Provide the (X, Y) coordinate of the cell's center where the given text is located.  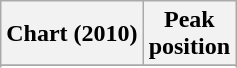
Chart (2010) (72, 34)
Peakposition (189, 34)
